Provide the [x, y] coordinate of the cell's center where the given text is located.  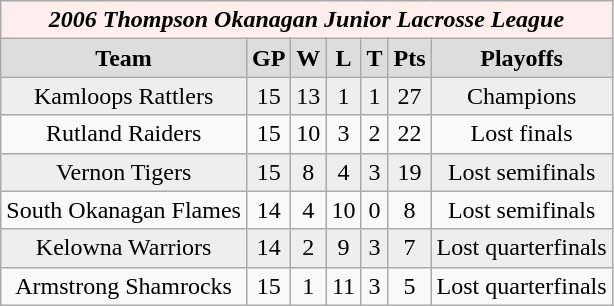
Pts [410, 58]
9 [344, 248]
Playoffs [522, 58]
Vernon Tigers [124, 172]
27 [410, 96]
7 [410, 248]
W [308, 58]
5 [410, 286]
Rutland Raiders [124, 134]
0 [374, 210]
Team [124, 58]
19 [410, 172]
13 [308, 96]
Kamloops Rattlers [124, 96]
L [344, 58]
Champions [522, 96]
2006 Thompson Okanagan Junior Lacrosse League [306, 20]
Armstrong Shamrocks [124, 286]
GP [268, 58]
T [374, 58]
11 [344, 286]
Kelowna Warriors [124, 248]
22 [410, 134]
Lost finals [522, 134]
South Okanagan Flames [124, 210]
